Output the (X, Y) coordinate of the center of the cell containing the given text.  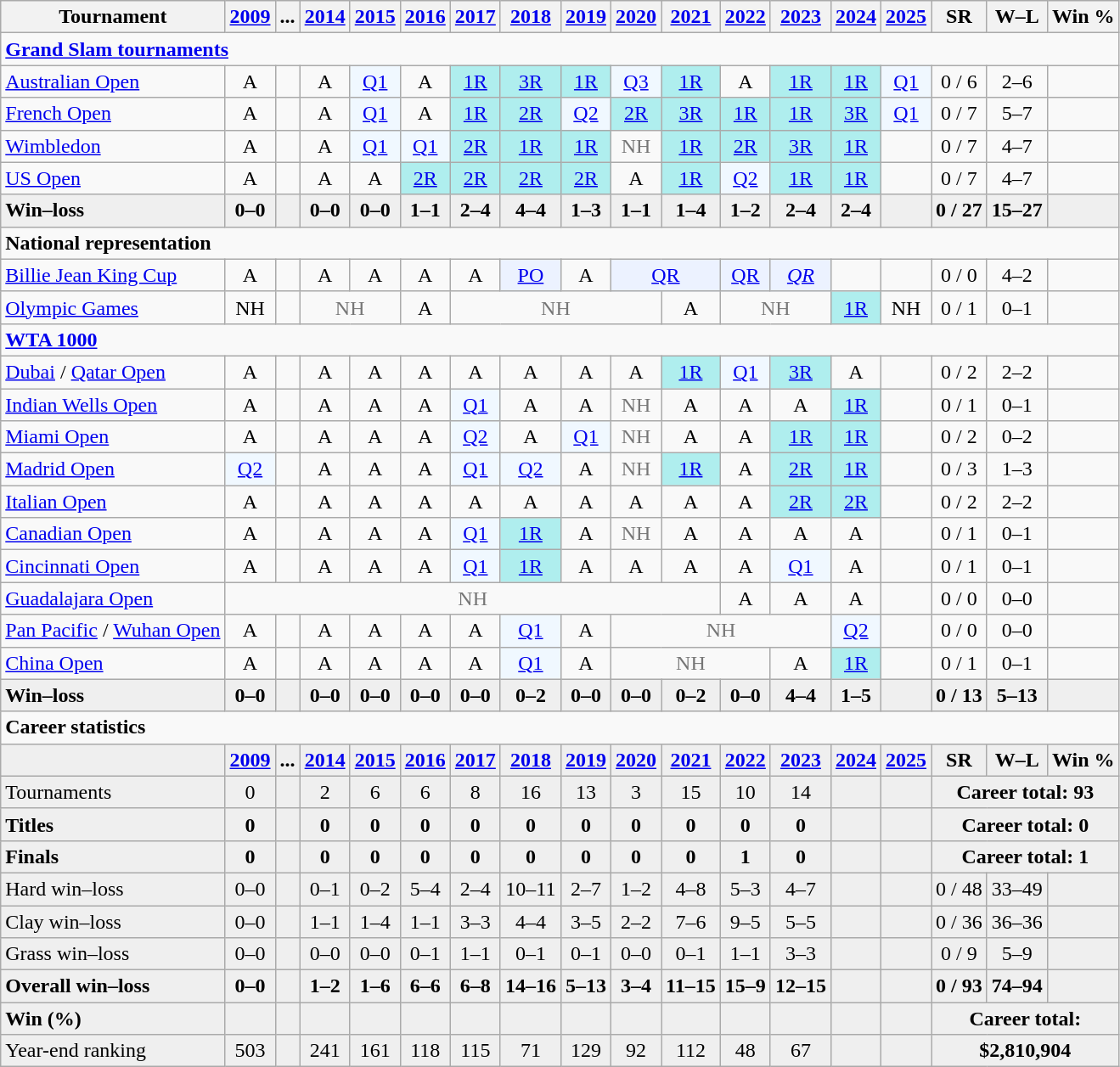
Australian Open (113, 81)
Q3 (637, 81)
Overall win–loss (113, 986)
French Open (113, 114)
Olympic Games (113, 307)
Career total: (1026, 1019)
161 (375, 1051)
241 (324, 1051)
2 (324, 792)
48 (746, 1051)
33–49 (1017, 889)
Guadalajara Open (113, 598)
15–9 (746, 986)
Pan Pacific / Wuhan Open (113, 631)
Win (%) (113, 1019)
Career statistics (560, 727)
Hard win–loss (113, 889)
3–4 (637, 986)
15 (691, 792)
Career total: 93 (1026, 792)
4–8 (691, 889)
0 / 48 (960, 889)
6–8 (476, 986)
5–5 (800, 921)
112 (691, 1051)
3–5 (586, 921)
36–36 (1017, 921)
2–7 (586, 889)
115 (476, 1051)
1–6 (375, 986)
7–6 (691, 921)
0 / 93 (960, 986)
Dubai / Qatar Open (113, 372)
Indian Wells Open (113, 405)
0 / 9 (960, 954)
PO (530, 275)
10–11 (530, 889)
$2,810,904 (1026, 1051)
Year-end ranking (113, 1051)
8 (476, 792)
0 / 13 (960, 695)
Tournament (113, 17)
Grass win–loss (113, 954)
Italian Open (113, 502)
Cincinnati Open (113, 566)
67 (800, 1051)
National representation (560, 243)
14 (800, 792)
0 / 27 (960, 211)
Tournaments (113, 792)
Career total: 1 (1026, 856)
5–4 (425, 889)
Madrid Open (113, 469)
118 (425, 1051)
2–6 (1017, 81)
12–15 (800, 986)
0 / 3 (960, 469)
Grand Slam tournaments (560, 49)
3 (637, 792)
US Open (113, 178)
92 (637, 1051)
10 (746, 792)
0 / 6 (960, 81)
13 (586, 792)
5–9 (1017, 954)
9–5 (746, 921)
5–7 (1017, 114)
15–27 (1017, 211)
71 (530, 1051)
6–6 (425, 986)
16 (530, 792)
0 / 36 (960, 921)
Titles (113, 824)
Finals (113, 856)
74–94 (1017, 986)
503 (250, 1051)
Wimbledon (113, 146)
129 (586, 1051)
4–2 (1017, 275)
Miami Open (113, 437)
5–3 (746, 889)
14–16 (530, 986)
1 (746, 856)
WTA 1000 (560, 340)
11–15 (691, 986)
1–5 (856, 695)
Career total: 0 (1026, 824)
Billie Jean King Cup (113, 275)
Canadian Open (113, 534)
China Open (113, 663)
Clay win–loss (113, 921)
